Identify which cell holds the provided text, then report its (x, y) central coordinate. 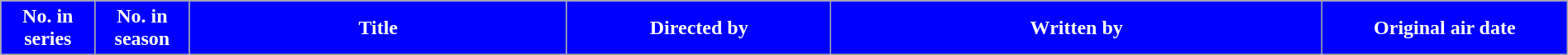
Written by (1077, 28)
Directed by (699, 28)
Title (378, 28)
No. inseries (48, 28)
Original air date (1444, 28)
No. inseason (142, 28)
